Detect which cell encompasses the target text, then output its (X, Y) center coordinate. 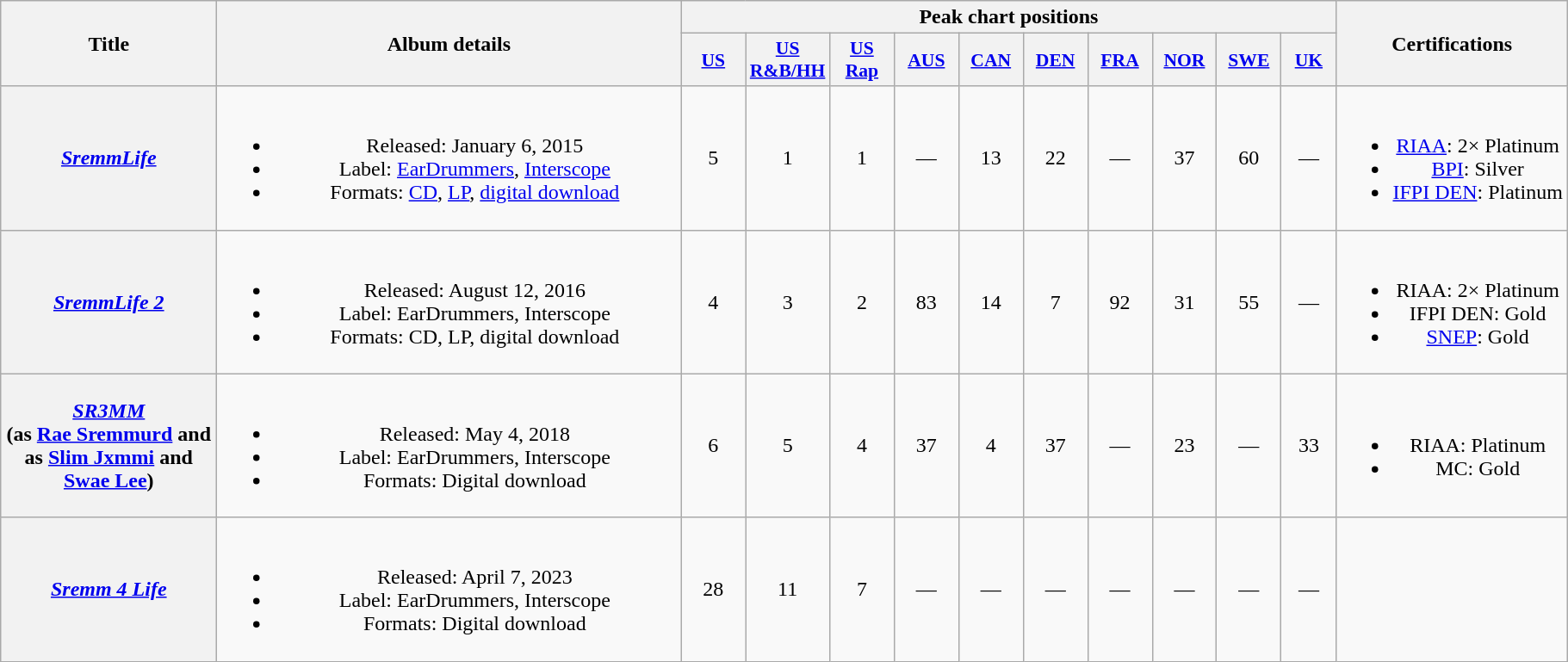
2 (861, 301)
Title (108, 43)
23 (1185, 446)
3 (788, 301)
Released: January 6, 2015 Label: EarDrummers, InterscopeFormats: CD, LP, digital download (449, 158)
DEN (1056, 60)
RIAA: 2× PlatinumBPI: SilverIFPI DEN: Platinum (1452, 158)
Peak chart positions (1009, 17)
CAN (990, 60)
UK (1309, 60)
31 (1185, 301)
FRA (1119, 60)
USRap (861, 60)
Album details (449, 43)
SR3MM(as Rae Sremmurd and as Slim Jxmmi and Swae Lee) (108, 446)
Released: April 7, 2023Label: EarDrummers, InterscopeFormats: Digital download (449, 589)
83 (927, 301)
Sremm 4 Life (108, 589)
60 (1249, 158)
Released: August 12, 2016Label: EarDrummers, InterscopeFormats: CD, LP, digital download (449, 301)
28 (713, 589)
USR&B/HH (788, 60)
11 (788, 589)
SWE (1249, 60)
14 (990, 301)
SremmLife (108, 158)
RIAA: 2× PlatinumIFPI DEN: GoldSNEP: Gold (1452, 301)
Released: May 4, 2018Label: EarDrummers, InterscopeFormats: Digital download (449, 446)
13 (990, 158)
33 (1309, 446)
92 (1119, 301)
22 (1056, 158)
6 (713, 446)
55 (1249, 301)
NOR (1185, 60)
Certifications (1452, 43)
US (713, 60)
AUS (927, 60)
SremmLife 2 (108, 301)
RIAA: PlatinumMC: Gold (1452, 446)
